Identify which cell holds the provided text, then report its (x, y) central coordinate. 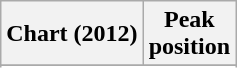
Peakposition (189, 34)
Chart (2012) (72, 34)
